Return the [x, y] coordinate for the center point of the cell that contains the specified text.  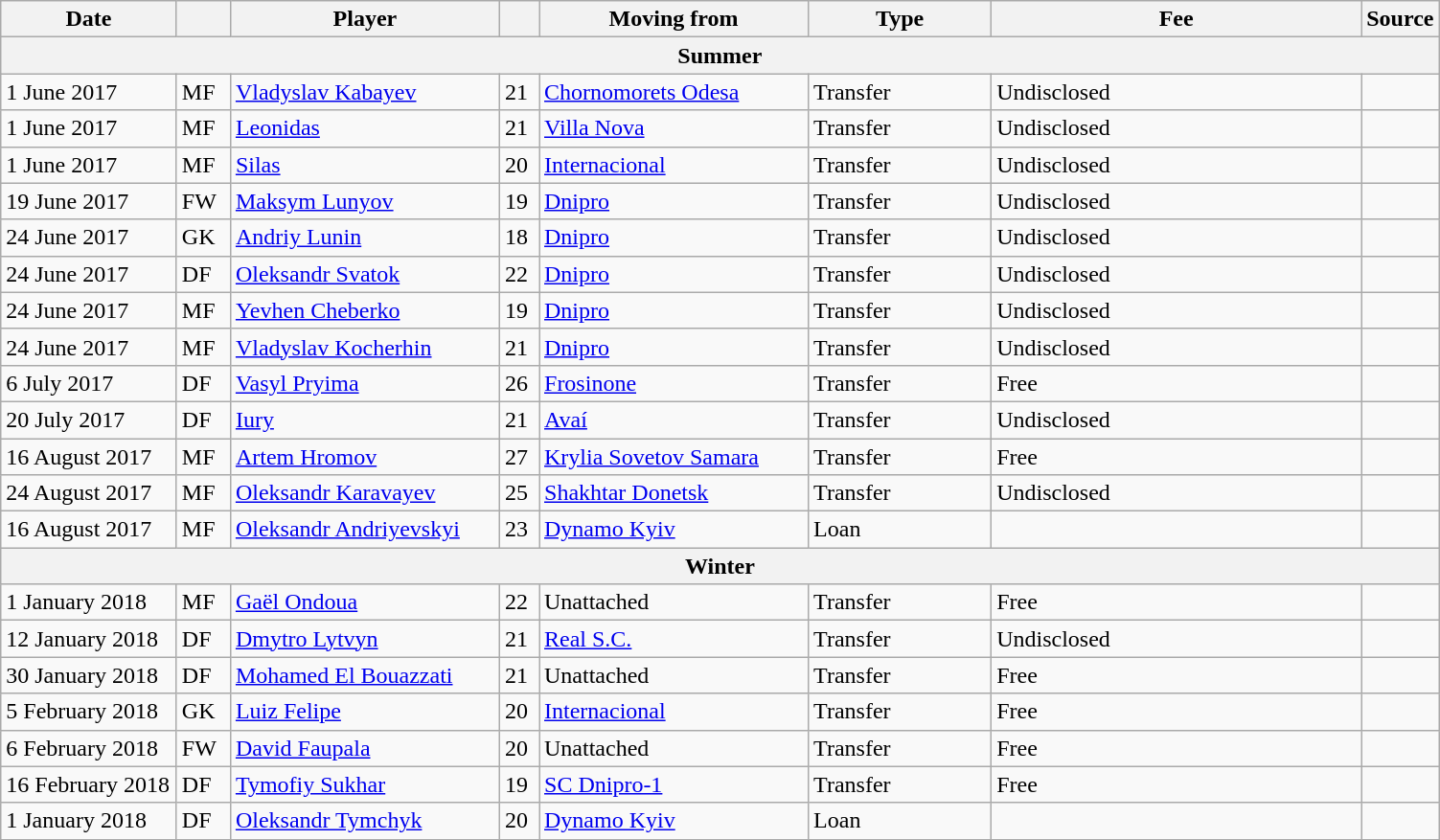
Type [901, 19]
Avaí [673, 420]
David Faupala [364, 748]
30 January 2018 [89, 675]
Leonidas [364, 128]
Villa Nova [673, 128]
27 [519, 457]
Luiz Felipe [364, 712]
Winter [720, 566]
16 February 2018 [89, 784]
25 [519, 493]
Chornomorets Odesa [673, 92]
Player [364, 19]
SC Dnipro-1 [673, 784]
19 June 2017 [89, 201]
Andriy Lunin [364, 238]
12 January 2018 [89, 639]
Yevhen Cheberko [364, 310]
Tymofiy Sukhar [364, 784]
Frosinone [673, 383]
Shakhtar Donetsk [673, 493]
6 July 2017 [89, 383]
Gaël Ondoua [364, 602]
23 [519, 530]
Krylia Sovetov Samara [673, 457]
Vladyslav Kocherhin [364, 347]
Iury [364, 420]
Oleksandr Svatok [364, 274]
18 [519, 238]
Oleksandr Karavayev [364, 493]
Summer [720, 56]
24 August 2017 [89, 493]
Source [1401, 19]
Fee [1177, 19]
5 February 2018 [89, 712]
Silas [364, 165]
Dmytro Lytvyn [364, 639]
Mohamed El Bouazzati [364, 675]
Oleksandr Andriyevskyi [364, 530]
Maksym Lunyov [364, 201]
Vasyl Pryima [364, 383]
Vladyslav Kabayev [364, 92]
Oleksandr Tymchyk [364, 821]
20 July 2017 [89, 420]
6 February 2018 [89, 748]
26 [519, 383]
Moving from [673, 19]
Date [89, 19]
Real S.C. [673, 639]
Artem Hromov [364, 457]
